For the text-containing cell, return its midpoint in [x, y] coordinate format. 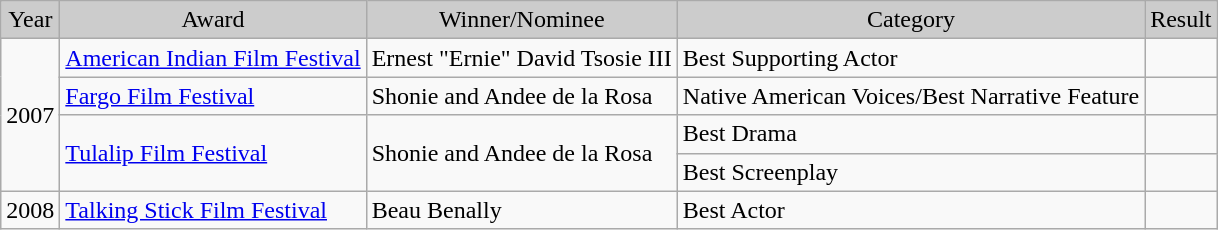
Fargo Film Festival [213, 96]
Best Supporting Actor [910, 58]
2008 [30, 210]
Best Actor [910, 210]
Ernest "Ernie" David Tsosie III [522, 58]
Tulalip Film Festival [213, 153]
Best Screenplay [910, 172]
Talking Stick Film Festival [213, 210]
Award [213, 20]
2007 [30, 115]
Year [30, 20]
Result [1181, 20]
Best Drama [910, 134]
Native American Voices/Best Narrative Feature [910, 96]
Beau Benally [522, 210]
American Indian Film Festival [213, 58]
Winner/Nominee [522, 20]
Category [910, 20]
